Locate the cell with the specified text and output its (x, y) center coordinate. 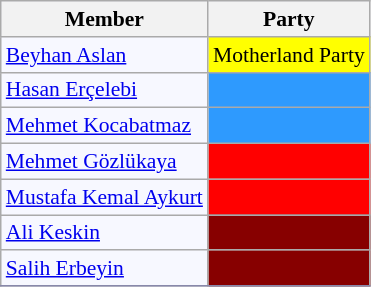
Mehmet Kocabatmaz (104, 126)
Ali Keskin (104, 233)
Member (104, 19)
Salih Erbeyin (104, 269)
Motherland Party (289, 55)
Party (289, 19)
Mehmet Gözlükaya (104, 162)
Mustafa Kemal Aykurt (104, 197)
Beyhan Aslan (104, 55)
Hasan Erçelebi (104, 90)
